Output the (x, y) coordinate of the center of the cell containing the given text.  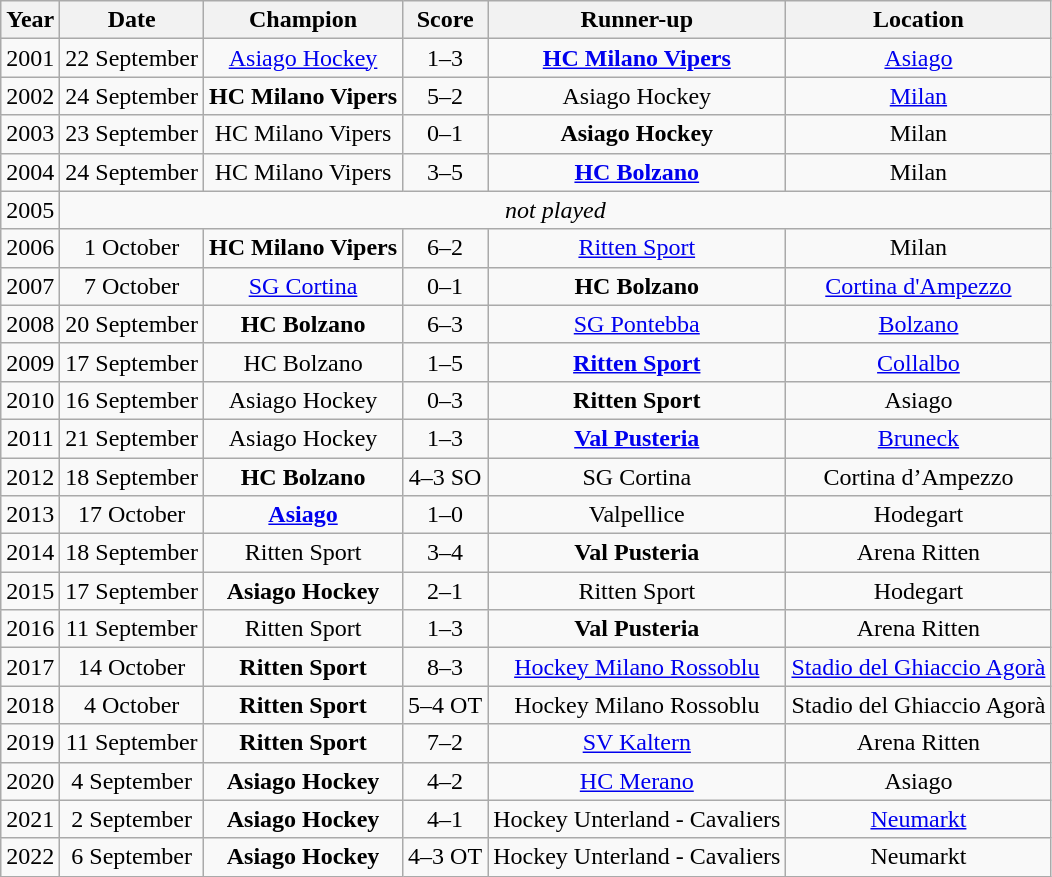
2016 (30, 629)
4–3 OT (446, 857)
17 October (132, 515)
20 September (132, 324)
2018 (30, 705)
7 October (132, 286)
not played (556, 210)
2021 (30, 819)
2022 (30, 857)
2007 (30, 286)
2012 (30, 477)
Runner-up (637, 20)
Bruneck (918, 438)
2006 (30, 248)
HC Merano (637, 781)
2017 (30, 667)
Cortina d'Ampezzo (918, 286)
2020 (30, 781)
Score (446, 20)
5–4 OT (446, 705)
SV Kaltern (637, 743)
2010 (30, 400)
2005 (30, 210)
14 October (132, 667)
4–1 (446, 819)
22 September (132, 58)
3–5 (446, 172)
2015 (30, 591)
7–2 (446, 743)
2013 (30, 515)
2001 (30, 58)
2011 (30, 438)
0–3 (446, 400)
Collalbo (918, 362)
Cortina d’Ampezzo (918, 477)
1–5 (446, 362)
Bolzano (918, 324)
Valpellice (637, 515)
4 October (132, 705)
3–4 (446, 553)
2014 (30, 553)
Champion (304, 20)
1 October (132, 248)
6 September (132, 857)
2002 (30, 96)
4 September (132, 781)
23 September (132, 134)
2019 (30, 743)
6–3 (446, 324)
4–2 (446, 781)
2009 (30, 362)
1–0 (446, 515)
16 September (132, 400)
SG Pontebba (637, 324)
2003 (30, 134)
2004 (30, 172)
Year (30, 20)
Location (918, 20)
4–3 SO (446, 477)
2008 (30, 324)
5–2 (446, 96)
6–2 (446, 248)
2 September (132, 819)
2–1 (446, 591)
Date (132, 20)
21 September (132, 438)
8–3 (446, 667)
